Search for the cell housing the specified text and yield its (X, Y) center coordinate. 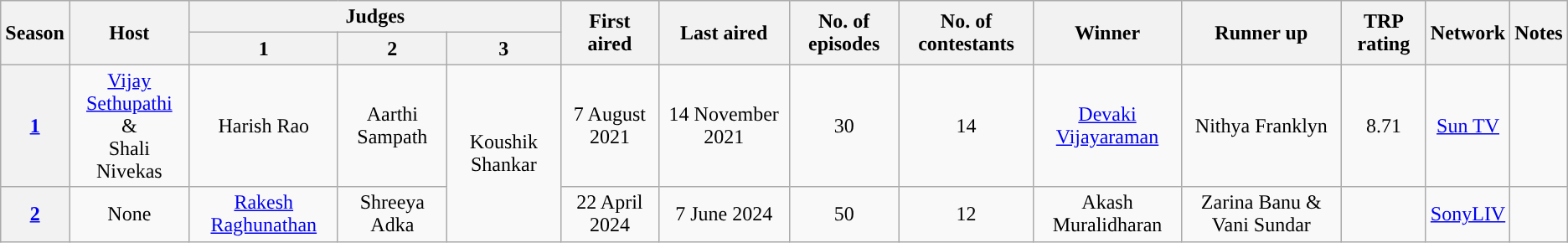
8.71 (1384, 126)
Nithya Franklyn (1261, 126)
TRP rating (1384, 33)
Akash Muralidharan (1107, 215)
Notes (1540, 33)
Winner (1107, 33)
Rakesh Raghunathan (263, 215)
Runner up (1261, 33)
Aarthi Sampath (392, 126)
No. of contestants (966, 33)
None (129, 215)
Season (35, 33)
No. of episodes (844, 33)
Judges (375, 17)
14 (966, 126)
Vijay Sethupathi&Shali Nivekas (129, 126)
12 (966, 215)
Host (129, 33)
Shreeya Adka (392, 215)
14 November 2021 (724, 126)
7 August 2021 (610, 126)
Sun TV (1467, 126)
SonyLIV (1467, 215)
Koushik Shankar (503, 153)
Devaki Vijayaraman (1107, 126)
Zarina Banu & Vani Sundar (1261, 215)
50 (844, 215)
30 (844, 126)
Network (1467, 33)
3 (503, 49)
7 June 2024 (724, 215)
Harish Rao (263, 126)
22 April 2024 (610, 215)
First aired (610, 33)
Last aired (724, 33)
